Find where the given text appears and provide that cell's center as (x, y) coordinate. 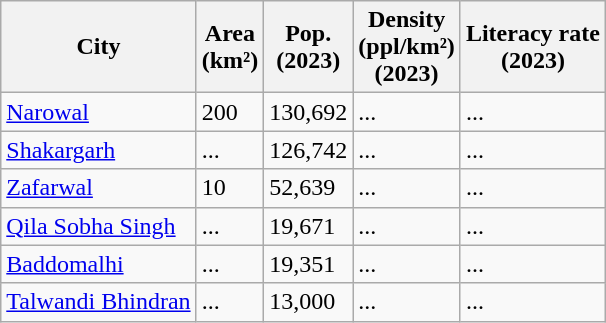
200 (230, 112)
Narowal (98, 112)
130,692 (308, 112)
Talwandi Bhindran (98, 302)
City (98, 47)
Area(km²) (230, 47)
19,351 (308, 264)
Shakargarh (98, 150)
19,671 (308, 226)
13,000 (308, 302)
126,742 (308, 150)
Baddomalhi (98, 264)
Zafarwal (98, 188)
52,639 (308, 188)
Literacy rate(2023) (532, 47)
Pop.(2023) (308, 47)
Qila Sobha Singh (98, 226)
10 (230, 188)
Density(ppl/km²)(2023) (407, 47)
